Scan for the cell matching the given text and deliver its [X, Y] coordinate at center. 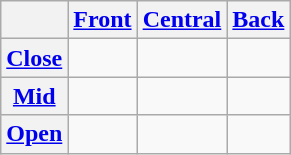
Back [258, 20]
Central [182, 20]
Open [34, 134]
Front [102, 20]
Mid [34, 96]
Close [34, 58]
